Return (X, Y) of the center of cell containing provided text 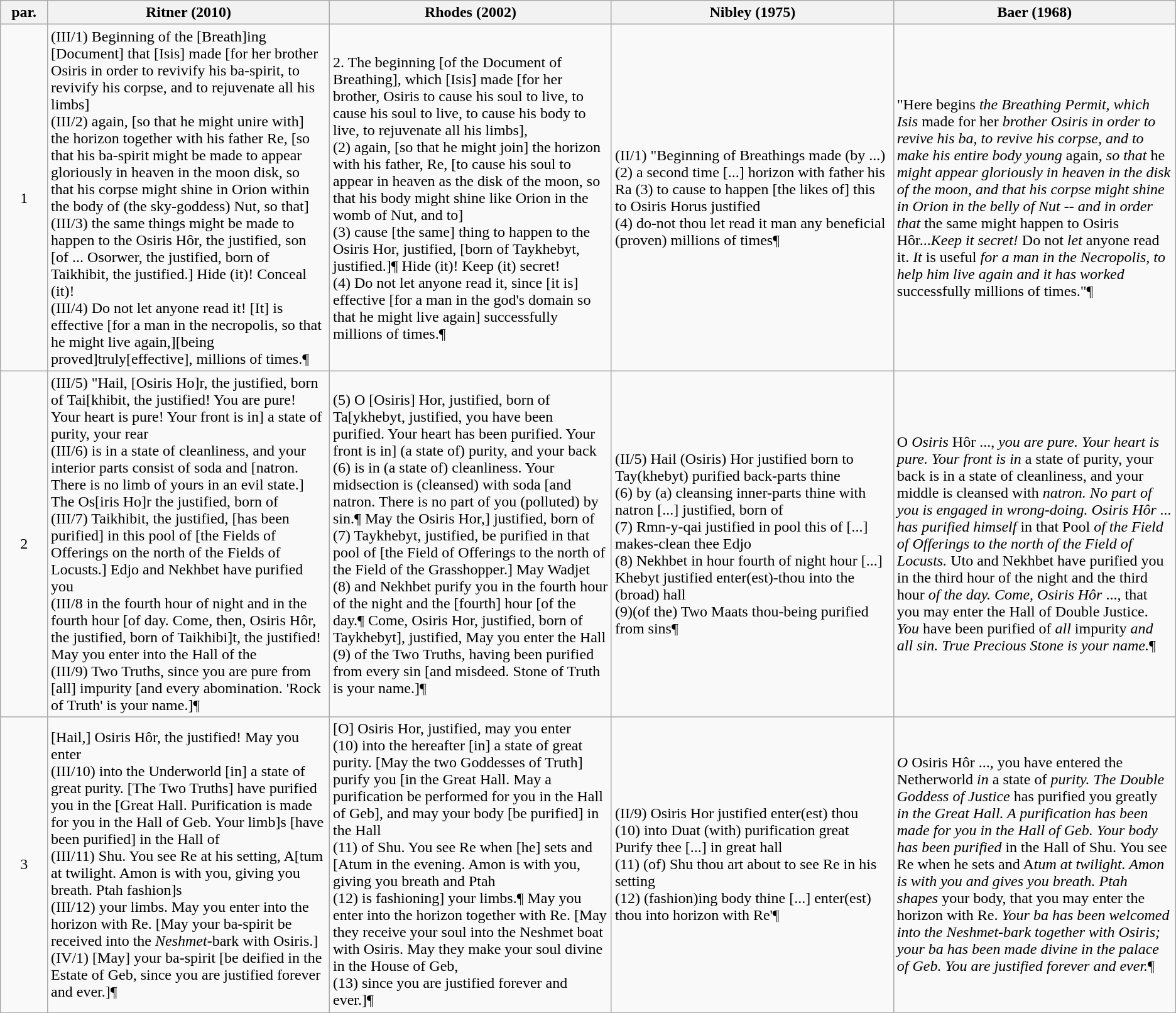
Ritner (2010) (188, 13)
Baer (1968) (1034, 13)
1 (24, 197)
3 (24, 865)
2 (24, 544)
Nibley (1975) (753, 13)
Rhodes (2002) (470, 13)
par. (24, 13)
